Determine the (x, y) coordinate at the center of the cell enclosing the given text.  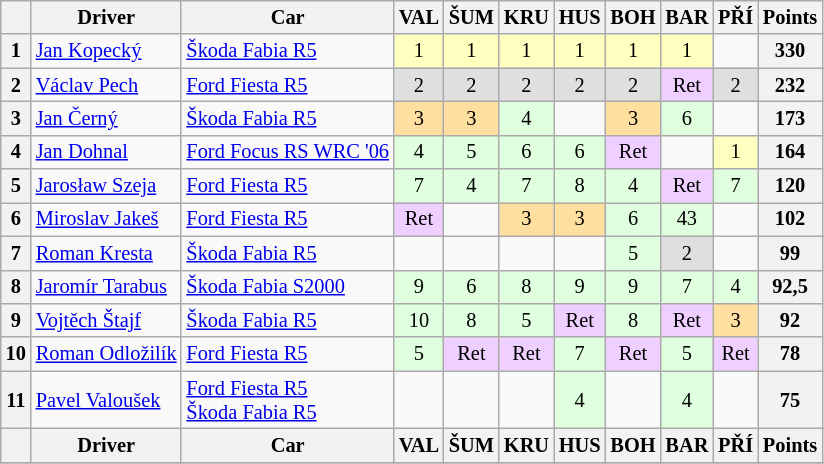
Škoda Fabia S2000 (287, 287)
Jan Černý (106, 118)
11 (16, 400)
99 (790, 253)
Jan Dohnal (106, 152)
Jan Kopecký (106, 51)
173 (790, 118)
Vojtěch Štajf (106, 320)
Roman Odložilík (106, 354)
Václav Pech (106, 85)
232 (790, 85)
102 (790, 219)
92,5 (790, 287)
78 (790, 354)
164 (790, 152)
43 (686, 219)
Roman Kresta (106, 253)
120 (790, 186)
Jarosław Szeja (106, 186)
Ford Fiesta R5Škoda Fabia R5 (287, 400)
Pavel Valoušek (106, 400)
Ford Focus RS WRC '06 (287, 152)
75 (790, 400)
92 (790, 320)
Jaromír Tarabus (106, 287)
330 (790, 51)
Miroslav Jakeš (106, 219)
